From the cell containing the given text, extract its center point as [X, Y] coordinate. 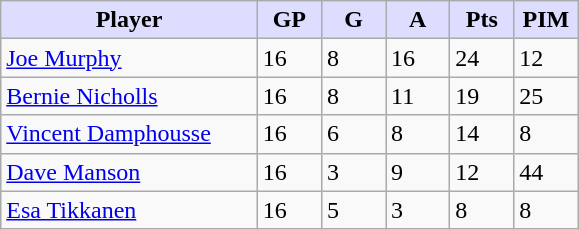
G [353, 20]
A [418, 20]
25 [546, 96]
24 [482, 58]
Dave Manson [130, 172]
Joe Murphy [130, 58]
19 [482, 96]
9 [418, 172]
Esa Tikkanen [130, 210]
Pts [482, 20]
PIM [546, 20]
Vincent Damphousse [130, 134]
Bernie Nicholls [130, 96]
14 [482, 134]
44 [546, 172]
6 [353, 134]
11 [418, 96]
5 [353, 210]
GP [289, 20]
Player [130, 20]
